Output the (X, Y) coordinate of the center of the cell containing the given text.  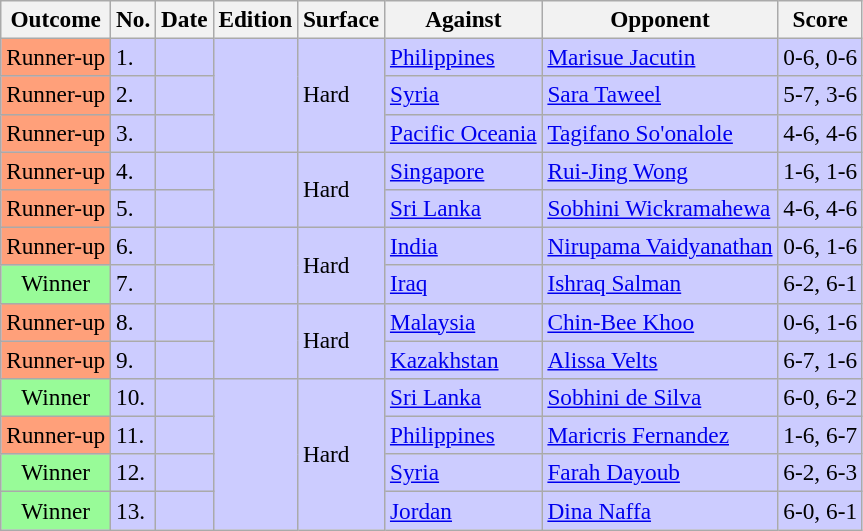
1. (134, 57)
2. (134, 95)
1-6, 1-6 (820, 170)
7. (134, 284)
4. (134, 170)
Kazakhstan (464, 359)
Opponent (660, 19)
Against (464, 19)
Score (820, 19)
Dina Naffa (660, 510)
6. (134, 246)
6-7, 1-6 (820, 359)
Malaysia (464, 322)
Rui-Jing Wong (660, 170)
Farah Dayoub (660, 473)
Date (184, 19)
1-6, 6-7 (820, 435)
Nirupama Vaidyanathan (660, 246)
9. (134, 359)
6-0, 6-2 (820, 397)
11. (134, 435)
Ishraq Salman (660, 284)
Tagifano So'onalole (660, 133)
Chin-Bee Khoo (660, 322)
Alissa Velts (660, 359)
Singapore (464, 170)
8. (134, 322)
Edition (256, 19)
Iraq (464, 284)
Sobhini de Silva (660, 397)
5-7, 3-6 (820, 95)
5. (134, 208)
Outcome (56, 19)
3. (134, 133)
6-0, 6-1 (820, 510)
Surface (342, 19)
Marisue Jacutin (660, 57)
No. (134, 19)
12. (134, 473)
6-2, 6-3 (820, 473)
Pacific Oceania (464, 133)
Sobhini Wickramahewa (660, 208)
Sara Taweel (660, 95)
0-6, 0-6 (820, 57)
13. (134, 510)
6-2, 6-1 (820, 284)
Maricris Fernandez (660, 435)
10. (134, 397)
Jordan (464, 510)
India (464, 246)
